Provide the (x, y) coordinate of the cell's center where the given text is located.  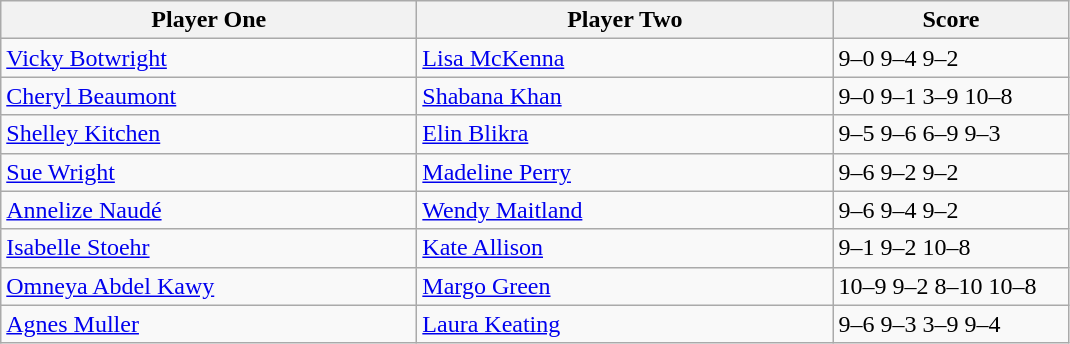
Shabana Khan (625, 96)
Margo Green (625, 286)
9–0 9–1 3–9 10–8 (951, 96)
Lisa McKenna (625, 58)
9–6 9–2 9–2 (951, 172)
Laura Keating (625, 324)
Player One (209, 20)
Omneya Abdel Kawy (209, 286)
9–5 9–6 6–9 9–3 (951, 134)
Vicky Botwright (209, 58)
9–0 9–4 9–2 (951, 58)
10–9 9–2 8–10 10–8 (951, 286)
Isabelle Stoehr (209, 248)
9–6 9–3 3–9 9–4 (951, 324)
Agnes Muller (209, 324)
Shelley Kitchen (209, 134)
Score (951, 20)
Player Two (625, 20)
Kate Allison (625, 248)
9–1 9–2 10–8 (951, 248)
Wendy Maitland (625, 210)
Elin Blikra (625, 134)
9–6 9–4 9–2 (951, 210)
Annelize Naudé (209, 210)
Cheryl Beaumont (209, 96)
Sue Wright (209, 172)
Madeline Perry (625, 172)
